Extract the [X, Y] coordinate from the center of the cell holding the provided text.  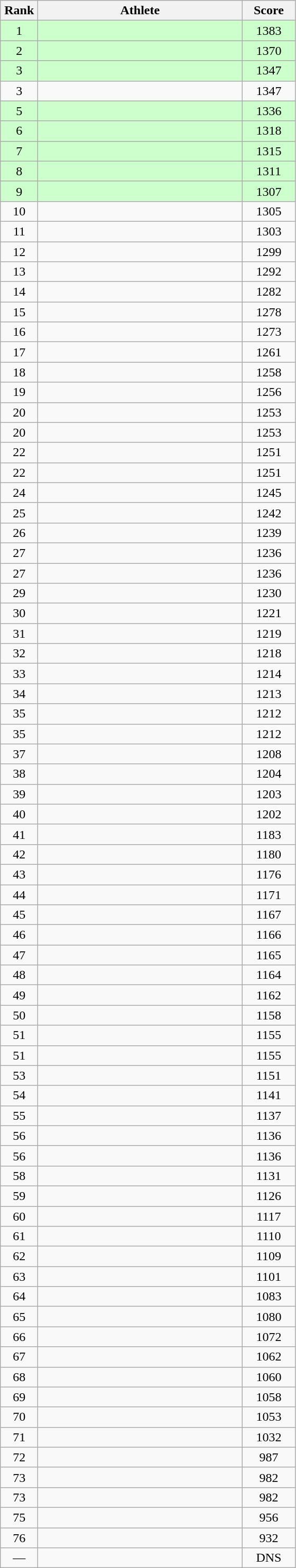
65 [19, 1317]
1204 [269, 774]
1292 [269, 272]
1110 [269, 1236]
42 [19, 854]
66 [19, 1337]
24 [19, 493]
1261 [269, 352]
1166 [269, 935]
1258 [269, 372]
6 [19, 131]
8 [19, 171]
30 [19, 613]
63 [19, 1277]
1158 [269, 1015]
1219 [269, 634]
38 [19, 774]
932 [269, 1538]
1305 [269, 211]
76 [19, 1538]
1058 [269, 1397]
DNS [269, 1558]
1214 [269, 674]
1062 [269, 1357]
15 [19, 312]
1167 [269, 915]
41 [19, 834]
1230 [269, 593]
50 [19, 1015]
18 [19, 372]
1315 [269, 151]
1239 [269, 533]
1203 [269, 794]
13 [19, 272]
1245 [269, 493]
1109 [269, 1257]
1 [19, 31]
62 [19, 1257]
1083 [269, 1297]
37 [19, 754]
1151 [269, 1075]
46 [19, 935]
1311 [269, 171]
45 [19, 915]
53 [19, 1075]
32 [19, 654]
44 [19, 895]
12 [19, 252]
2 [19, 51]
55 [19, 1116]
1383 [269, 31]
11 [19, 231]
1282 [269, 292]
40 [19, 814]
19 [19, 392]
7 [19, 151]
1141 [269, 1095]
1299 [269, 252]
1053 [269, 1417]
Rank [19, 11]
1336 [269, 111]
— [19, 1558]
Athlete [140, 11]
Score [269, 11]
14 [19, 292]
1318 [269, 131]
25 [19, 513]
1117 [269, 1216]
49 [19, 995]
1202 [269, 814]
47 [19, 955]
70 [19, 1417]
48 [19, 975]
1176 [269, 874]
1278 [269, 312]
987 [269, 1457]
1080 [269, 1317]
956 [269, 1517]
1221 [269, 613]
61 [19, 1236]
31 [19, 634]
34 [19, 694]
1072 [269, 1337]
67 [19, 1357]
1370 [269, 51]
75 [19, 1517]
1208 [269, 754]
1171 [269, 895]
60 [19, 1216]
54 [19, 1095]
9 [19, 191]
1218 [269, 654]
1137 [269, 1116]
17 [19, 352]
1164 [269, 975]
1165 [269, 955]
1307 [269, 191]
10 [19, 211]
72 [19, 1457]
33 [19, 674]
39 [19, 794]
1131 [269, 1176]
5 [19, 111]
16 [19, 332]
1060 [269, 1377]
59 [19, 1196]
68 [19, 1377]
1126 [269, 1196]
1242 [269, 513]
69 [19, 1397]
1032 [269, 1437]
1256 [269, 392]
1183 [269, 834]
26 [19, 533]
71 [19, 1437]
1273 [269, 332]
1180 [269, 854]
43 [19, 874]
64 [19, 1297]
1101 [269, 1277]
58 [19, 1176]
1213 [269, 694]
29 [19, 593]
1303 [269, 231]
1162 [269, 995]
